Provide the [X, Y] coordinate of the cell's center where the given text is located.  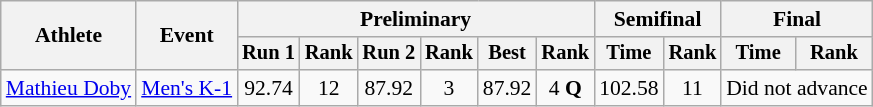
4 Q [565, 88]
Final [797, 19]
Athlete [68, 36]
Run 2 [388, 54]
12 [329, 88]
Mathieu Doby [68, 88]
Semifinal [658, 19]
Best [508, 54]
102.58 [628, 88]
Preliminary [416, 19]
Did not advance [797, 88]
Men's K-1 [186, 88]
11 [693, 88]
Event [186, 36]
Run 1 [268, 54]
3 [449, 88]
92.74 [268, 88]
